Determine the [X, Y] coordinate at the center of the cell enclosing the given text.  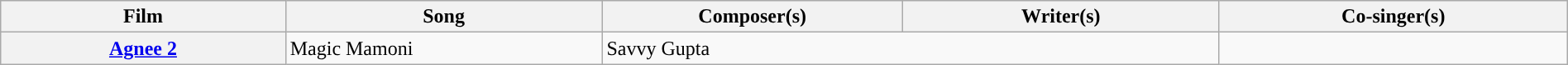
Film [143, 17]
Magic Mamoni [443, 48]
Writer(s) [1060, 17]
Savvy Gupta [911, 48]
Agnee 2 [143, 48]
Co-singer(s) [1393, 17]
Song [443, 17]
Composer(s) [753, 17]
